Find where the given text appears and provide that cell's center as (X, Y) coordinate. 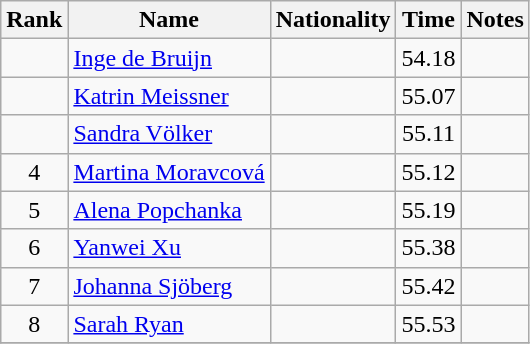
7 (34, 286)
55.42 (428, 286)
Notes (495, 20)
54.18 (428, 58)
6 (34, 248)
55.11 (428, 134)
4 (34, 172)
Sarah Ryan (169, 324)
Sandra Völker (169, 134)
Time (428, 20)
55.12 (428, 172)
Johanna Sjöberg (169, 286)
Alena Popchanka (169, 210)
Katrin Meissner (169, 96)
8 (34, 324)
Martina Moravcová (169, 172)
55.07 (428, 96)
Nationality (333, 20)
Rank (34, 20)
55.19 (428, 210)
5 (34, 210)
Name (169, 20)
55.53 (428, 324)
Inge de Bruijn (169, 58)
55.38 (428, 248)
Yanwei Xu (169, 248)
